Pinpoint the cell where the given text exists, returning its [X, Y] midpoint coordinate. 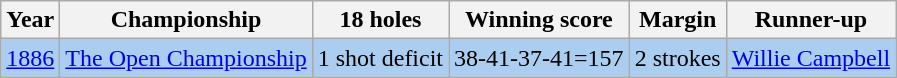
1886 [30, 58]
Willie Campbell [810, 58]
The Open Championship [186, 58]
18 holes [380, 20]
Runner-up [810, 20]
1 shot deficit [380, 58]
Championship [186, 20]
Margin [678, 20]
38-41-37-41=157 [540, 58]
Year [30, 20]
Winning score [540, 20]
2 strokes [678, 58]
